Return [X, Y] of the center of cell containing provided text 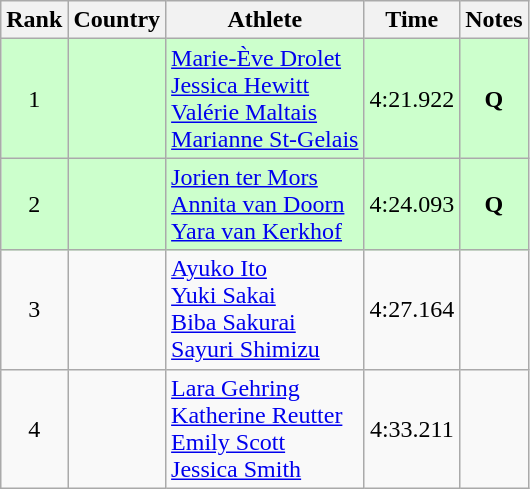
1 [34, 98]
Rank [34, 20]
3 [34, 310]
Country [117, 20]
Athlete [265, 20]
4:21.922 [412, 98]
4:27.164 [412, 310]
Jorien ter Mors Annita van Doorn Yara van Kerkhof [265, 204]
2 [34, 204]
Notes [494, 20]
4:33.211 [412, 428]
Time [412, 20]
4:24.093 [412, 204]
Lara Gehring Katherine Reutter Emily Scott Jessica Smith [265, 428]
Ayuko Ito Yuki Sakai Biba Sakurai Sayuri Shimizu [265, 310]
4 [34, 428]
Marie-Ève Drolet Jessica Hewitt Valérie Maltais Marianne St-Gelais [265, 98]
